Search for the cell housing the specified text and yield its (X, Y) center coordinate. 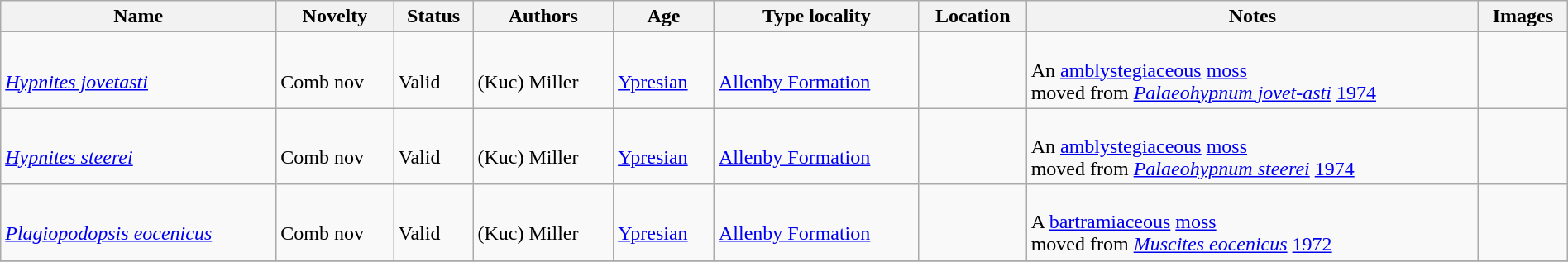
Notes (1252, 17)
A bartramiaceous moss moved from Muscites eocenicus 1972 (1252, 222)
Status (433, 17)
Novelty (336, 17)
Hypnites jovetasti (139, 70)
Name (139, 17)
Hypnites steerei (139, 146)
Images (1523, 17)
An amblystegiaceous moss moved from Palaeohypnum steerei 1974 (1252, 146)
Plagiopodopsis eocenicus (139, 222)
Authors (543, 17)
Type locality (816, 17)
Age (664, 17)
An amblystegiaceous moss moved from Palaeohypnum jovet-asti 1974 (1252, 70)
Location (973, 17)
